Scan for the cell matching the given text and deliver its (x, y) coordinate at center. 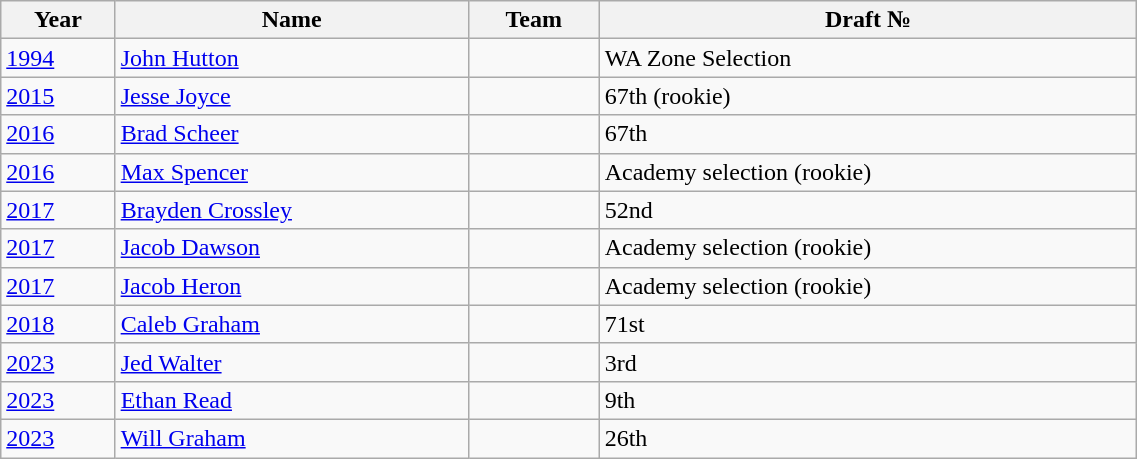
Name (292, 20)
2015 (58, 96)
Jed Walter (292, 362)
67th (rookie) (868, 96)
2018 (58, 324)
26th (868, 438)
John Hutton (292, 58)
Draft № (868, 20)
9th (868, 400)
Brad Scheer (292, 134)
Jesse Joyce (292, 96)
Caleb Graham (292, 324)
3rd (868, 362)
52nd (868, 210)
Brayden Crossley (292, 210)
Jacob Dawson (292, 248)
WA Zone Selection (868, 58)
Ethan Read (292, 400)
Year (58, 20)
Will Graham (292, 438)
1994 (58, 58)
Max Spencer (292, 172)
Jacob Heron (292, 286)
67th (868, 134)
Team (534, 20)
71st (868, 324)
